Pinpoint the cell where the given text exists, returning its [x, y] midpoint coordinate. 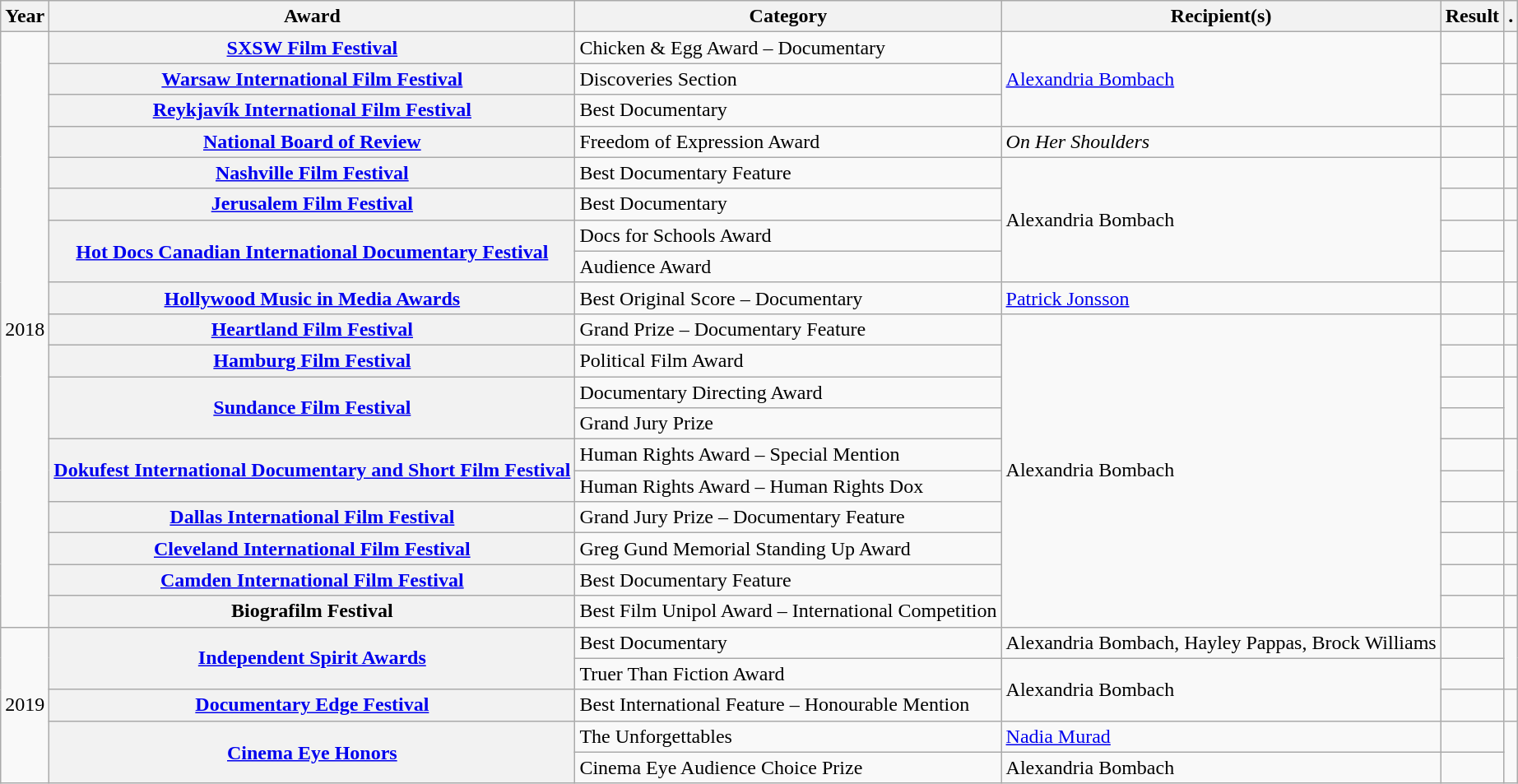
Best Film Unipol Award – International Competition [788, 611]
Independent Spirit Awards [313, 658]
Grand Prize – Documentary Feature [788, 329]
Alexandria Bombach, Hayley Pappas, Brock Williams [1221, 643]
Audience Award [788, 267]
Human Rights Award – Human Rights Dox [788, 486]
Reykjavík International Film Festival [313, 110]
Nadia Murad [1221, 736]
National Board of Review [313, 141]
Sundance Film Festival [313, 408]
. [1511, 16]
Hamburg Film Festival [313, 360]
Truer Than Fiction Award [788, 674]
On Her Shoulders [1221, 141]
Warsaw International Film Festival [313, 79]
Jerusalem Film Festival [313, 204]
Award [313, 16]
Dokufest International Documentary and Short Film Festival [313, 471]
Chicken & Egg Award – Documentary [788, 48]
SXSW Film Festival [313, 48]
Cinema Eye Honors [313, 752]
Docs for Schools Award [788, 235]
Discoveries Section [788, 79]
Category [788, 16]
Nashville Film Festival [313, 173]
Biografilm Festival [313, 611]
2018 [25, 329]
Heartland Film Festival [313, 329]
Documentary Edge Festival [313, 705]
Documentary Directing Award [788, 392]
Cleveland International Film Festival [313, 549]
Greg Gund Memorial Standing Up Award [788, 549]
2019 [25, 705]
Recipient(s) [1221, 16]
Freedom of Expression Award [788, 141]
The Unforgettables [788, 736]
Political Film Award [788, 360]
Human Rights Award – Special Mention [788, 455]
Cinema Eye Audience Choice Prize [788, 768]
Hollywood Music in Media Awards [313, 298]
Result [1472, 16]
Best International Feature – Honourable Mention [788, 705]
Year [25, 16]
Dallas International Film Festival [313, 517]
Hot Docs Canadian International Documentary Festival [313, 251]
Best Original Score – Documentary [788, 298]
Camden International Film Festival [313, 580]
Grand Jury Prize – Documentary Feature [788, 517]
Patrick Jonsson [1221, 298]
Grand Jury Prize [788, 424]
